Output the [X, Y] coordinate of the center of the cell containing the given text.  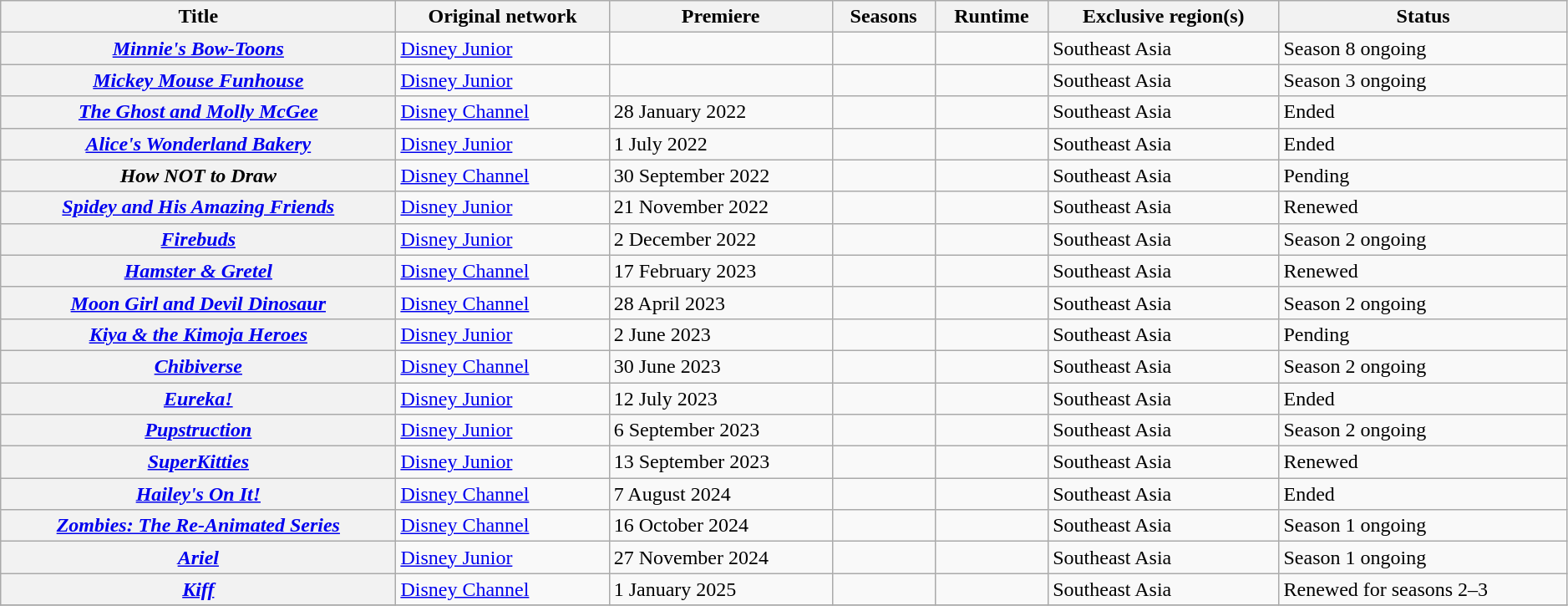
30 June 2023 [720, 366]
7 August 2024 [720, 494]
Eureka! [199, 399]
2 December 2022 [720, 239]
Hamster & Gretel [199, 271]
27 November 2024 [720, 558]
Spidey and His Amazing Friends [199, 207]
Alice's Wonderland Bakery [199, 144]
Runtime [992, 17]
Seasons [884, 17]
Minnie's Bow-Toons [199, 48]
Status [1423, 17]
12 July 2023 [720, 399]
Firebuds [199, 239]
13 September 2023 [720, 462]
Ariel [199, 558]
16 October 2024 [720, 526]
30 September 2022 [720, 176]
Chibiverse [199, 366]
6 September 2023 [720, 430]
SuperKitties [199, 462]
Mickey Mouse Funhouse [199, 80]
Pupstruction [199, 430]
2 June 2023 [720, 334]
Season 8 ongoing [1423, 48]
Hailey's On It! [199, 494]
Premiere [720, 17]
21 November 2022 [720, 207]
The Ghost and Molly McGee [199, 112]
Moon Girl and Devil Dinosaur [199, 303]
Season 3 ongoing [1423, 80]
Original network [503, 17]
28 April 2023 [720, 303]
Kiya & the Kimoja Heroes [199, 334]
28 January 2022 [720, 112]
1 July 2022 [720, 144]
17 February 2023 [720, 271]
Zombies: The Re-Animated Series [199, 526]
Title [199, 17]
Exclusive region(s) [1164, 17]
How NOT to Draw [199, 176]
Renewed for seasons 2–3 [1423, 589]
1 January 2025 [720, 589]
Kiff [199, 589]
